Find where the given text appears and provide that cell's center as (x, y) coordinate. 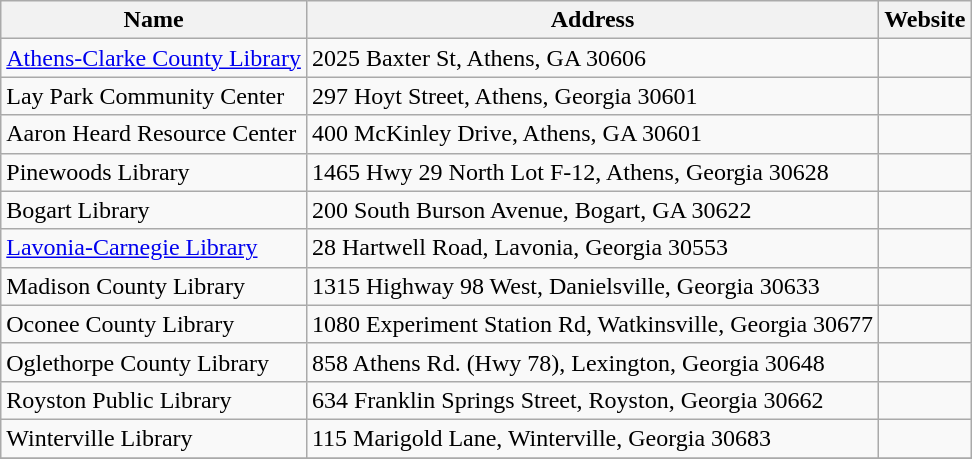
Address (592, 20)
Oconee County Library (154, 324)
115 Marigold Lane, Winterville, Georgia 30683 (592, 438)
1465 Hwy 29 North Lot F-12, Athens, Georgia 30628 (592, 172)
Aaron Heard Resource Center (154, 134)
Lavonia-Carnegie Library (154, 248)
Oglethorpe County Library (154, 362)
1315 Highway 98 West, Danielsville, Georgia 30633 (592, 286)
2025 Baxter St, Athens, GA 30606 (592, 58)
Royston Public Library (154, 400)
Name (154, 20)
Lay Park Community Center (154, 96)
Winterville Library (154, 438)
Pinewoods Library (154, 172)
1080 Experiment Station Rd, Watkinsville, Georgia 30677 (592, 324)
Madison County Library (154, 286)
858 Athens Rd. (Hwy 78), Lexington, Georgia 30648 (592, 362)
634 Franklin Springs Street, Royston, Georgia 30662 (592, 400)
200 South Burson Avenue, Bogart, GA 30622 (592, 210)
Athens-Clarke County Library (154, 58)
297 Hoyt Street, Athens, Georgia 30601 (592, 96)
28 Hartwell Road, Lavonia, Georgia 30553 (592, 248)
Bogart Library (154, 210)
400 McKinley Drive, Athens, GA 30601 (592, 134)
Website (925, 20)
